Extract the (x, y) coordinate from the center of the cell holding the provided text.  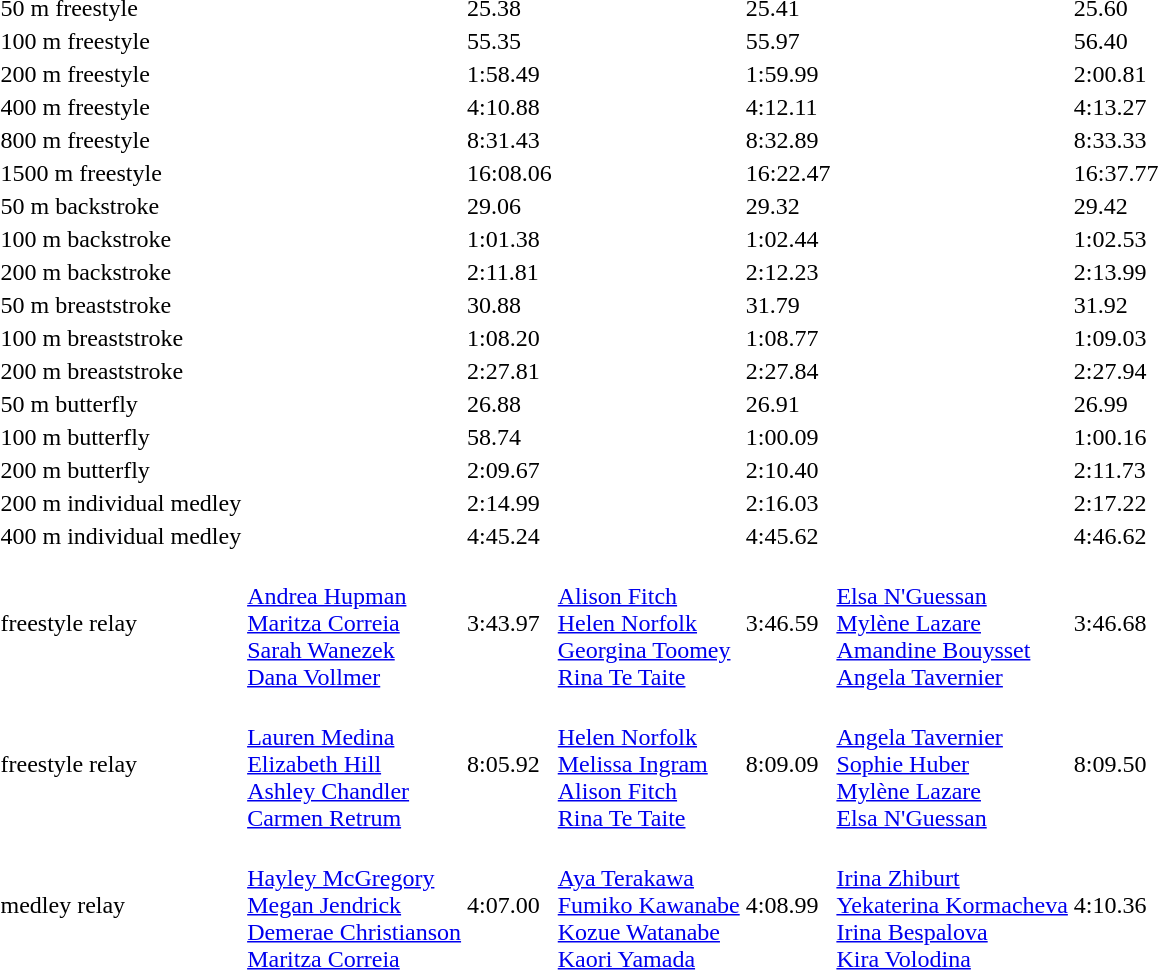
8:09.09 (788, 764)
8:05.92 (510, 764)
2:11.81 (510, 272)
26.88 (510, 404)
1:08.20 (510, 338)
55.35 (510, 41)
30.88 (510, 305)
Helen NorfolkMelissa IngramAlison FitchRina Te Taite (648, 764)
1:58.49 (510, 74)
3:43.97 (510, 623)
Angela TavernierSophie HuberMylène LazareElsa N'Guessan (952, 764)
8:32.89 (788, 140)
Lauren MedinaElizabeth HillAshley ChandlerCarmen Retrum (354, 764)
4:12.11 (788, 107)
8:31.43 (510, 140)
3:46.59 (788, 623)
2:09.67 (510, 470)
2:12.23 (788, 272)
2:16.03 (788, 503)
2:14.99 (510, 503)
1:02.44 (788, 239)
58.74 (510, 437)
55.97 (788, 41)
Andrea HupmanMaritza CorreiaSarah WanezekDana Vollmer (354, 623)
31.79 (788, 305)
4:45.24 (510, 536)
26.91 (788, 404)
1:08.77 (788, 338)
1:00.09 (788, 437)
16:22.47 (788, 173)
16:08.06 (510, 173)
2:27.81 (510, 371)
1:59.99 (788, 74)
2:27.84 (788, 371)
Elsa N'GuessanMylène LazareAmandine BouyssetAngela Tavernier (952, 623)
4:10.88 (510, 107)
29.06 (510, 206)
Alison FitchHelen NorfolkGeorgina ToomeyRina Te Taite (648, 623)
4:45.62 (788, 536)
1:01.38 (510, 239)
2:10.40 (788, 470)
29.32 (788, 206)
